Pinpoint the cell where the given text exists, returning its [X, Y] midpoint coordinate. 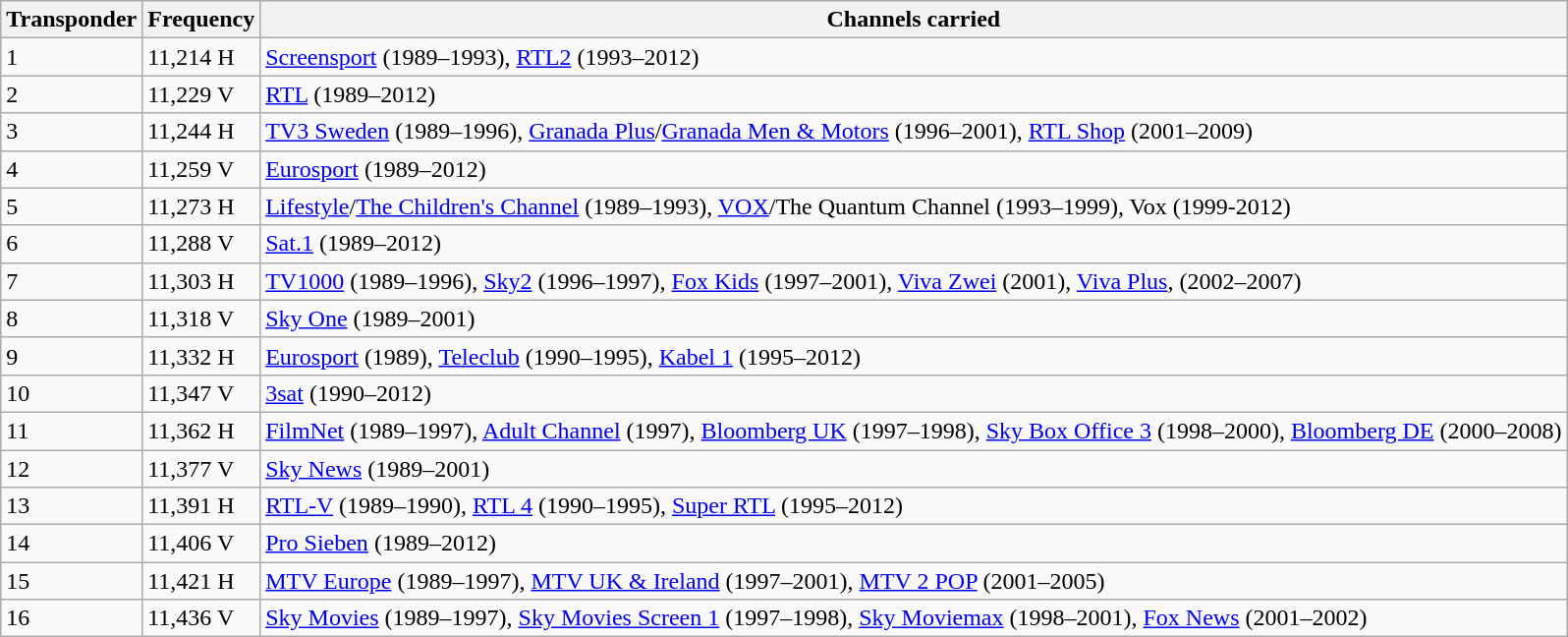
11,244 H [201, 132]
11,347 V [201, 393]
11,229 V [201, 94]
12 [72, 469]
11,391 H [201, 506]
4 [72, 169]
11,436 V [201, 618]
Eurosport (1989), Teleclub (1990–1995), Kabel 1 (1995–2012) [914, 356]
6 [72, 244]
11,362 H [201, 431]
Frequency [201, 20]
11,288 V [201, 244]
11,406 V [201, 544]
2 [72, 94]
Sky News (1989–2001) [914, 469]
11,421 H [201, 581]
RTL (1989–2012) [914, 94]
13 [72, 506]
Screensport (1989–1993), RTL2 (1993–2012) [914, 57]
3sat (1990–2012) [914, 393]
9 [72, 356]
MTV Europe (1989–1997), MTV UK & Ireland (1997–2001), MTV 2 POP (2001–2005) [914, 581]
5 [72, 206]
10 [72, 393]
Sky One (1989–2001) [914, 318]
Channels carried [914, 20]
TV1000 (1989–1996), Sky2 (1996–1997), Fox Kids (1997–2001), Viva Zwei (2001), Viva Plus, (2002–2007) [914, 281]
8 [72, 318]
15 [72, 581]
14 [72, 544]
1 [72, 57]
TV3 Sweden (1989–1996), Granada Plus/Granada Men & Motors (1996–2001), RTL Shop (2001–2009) [914, 132]
Sky Movies (1989–1997), Sky Movies Screen 1 (1997–1998), Sky Moviemax (1998–2001), Fox News (2001–2002) [914, 618]
Eurosport (1989–2012) [914, 169]
11,377 V [201, 469]
11,259 V [201, 169]
11,214 H [201, 57]
11,318 V [201, 318]
FilmNet (1989–1997), Adult Channel (1997), Bloomberg UK (1997–1998), Sky Box Office 3 (1998–2000), Bloomberg DE (2000–2008) [914, 431]
3 [72, 132]
11,303 H [201, 281]
11 [72, 431]
Pro Sieben (1989–2012) [914, 544]
11,332 H [201, 356]
Lifestyle/The Children's Channel (1989–1993), VOX/The Quantum Channel (1993–1999), Vox (1999-2012) [914, 206]
Transponder [72, 20]
Sat.1 (1989–2012) [914, 244]
11,273 H [201, 206]
7 [72, 281]
16 [72, 618]
RTL-V (1989–1990), RTL 4 (1990–1995), Super RTL (1995–2012) [914, 506]
